Extract the (X, Y) coordinate from the center of the cell holding the provided text.  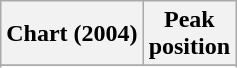
Peakposition (189, 34)
Chart (2004) (72, 34)
